Identify which cell holds the provided text, then report its [X, Y] central coordinate. 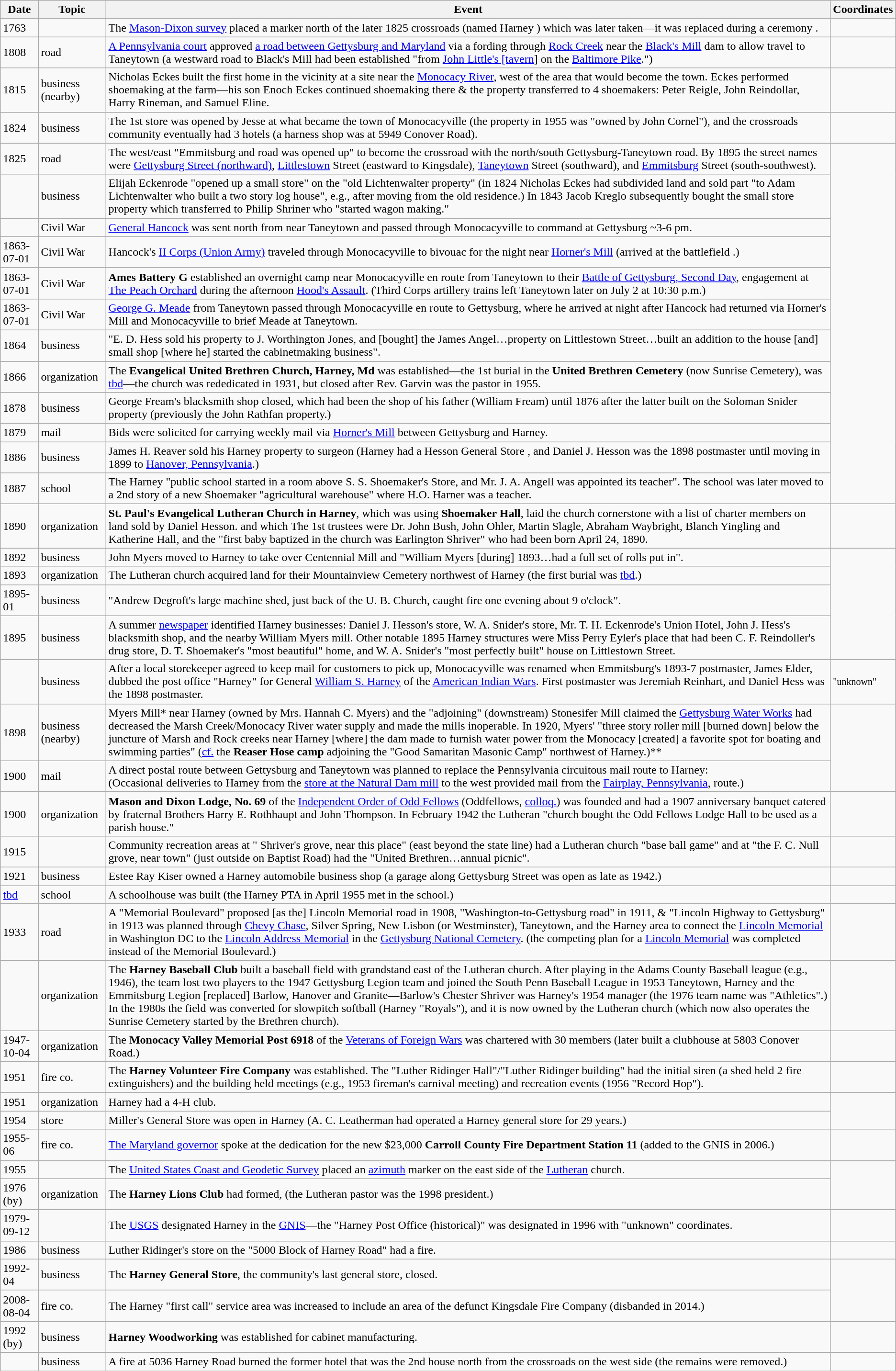
The Maryland governor spoke at the dedication for the new $23,000 Carroll County Fire Department Station 11 (added to the GNIS in 2006.) [468, 1145]
The Lutheran church acquired land for their Mountainview Cemetery northwest of Harney (the first burial was tbd.) [468, 575]
1915 [19, 851]
1921 [19, 876]
1825 [19, 159]
1898 [19, 732]
1886 [19, 458]
1992-04 [19, 1274]
1892 [19, 557]
"Andrew Degroft's large machine shed, just back of the U. B. Church, caught fire one evening about 9 o'clock". [468, 600]
Hancock's II Corps (Union Army) traveled through Monocacyville to bivouac for the night near Horner's Mill (arrived at the battlefield .) [468, 252]
Date [19, 10]
1954 [19, 1120]
The United States Coast and Geodetic Survey placed an azimuth marker on the east side of the Lutheran church. [468, 1169]
1955 [19, 1169]
2008-08-04 [19, 1306]
1933 [19, 933]
1893 [19, 575]
John Myers moved to Harney to take over Centennial Mill and "William Myers [during] 1893…had a full set of rolls put in". [468, 557]
Miller's General Store was open in Harney (A. C. Leatherman had operated a Harney general store for 29 years.) [468, 1120]
"unknown" [863, 682]
1887 [19, 488]
Harney had a 4-H club. [468, 1102]
A schoolhouse was built (the Harney PTA in April 1955 met in the school.) [468, 895]
The Monocacy Valley Memorial Post 6918 of the Veterans of Foreign Wars was chartered with 30 members (later built a clubhouse at 5803 Conover Road.) [468, 1046]
The Harney General Store, the community's last general store, closed. [468, 1274]
1992 (by) [19, 1337]
Topic [72, 10]
The Harney "first call" service area was increased to include an area of the defunct Kingsdale Fire Company (disbanded in 2014.) [468, 1306]
1864 [19, 346]
1815 [19, 90]
tbd [19, 895]
1878 [19, 408]
1763 [19, 28]
A fire at 5036 Harney Road burned the former hotel that was the 2nd house north from the crossroads on the west side (the remains were removed.) [468, 1361]
The Harney Lions Club had formed, (the Lutheran pastor was the 1998 president.) [468, 1194]
1979-09-12 [19, 1225]
Harney Woodworking was established for cabinet manufacturing. [468, 1337]
The USGS designated Harney in the GNIS—the "Harney Post Office (historical)" was designated in 1996 with "unknown" coordinates. [468, 1225]
Estee Ray Kiser owned a Harney automobile business shop (a garage along Gettysburg Street was open as late as 1942.) [468, 876]
1955-06 [19, 1145]
1879 [19, 433]
1947-10-04 [19, 1046]
1808 [19, 53]
1895-01 [19, 600]
1976 (by) [19, 1194]
1866 [19, 376]
1890 [19, 526]
Luther Ridinger's store on the "5000 Block of Harney Road" had a fire. [468, 1250]
1895 [19, 638]
store [72, 1120]
1986 [19, 1250]
Event [468, 10]
Bids were solicited for carrying weekly mail via Horner's Mill between Gettysburg and Harney. [468, 433]
The Mason-Dixon survey placed a marker north of the later 1825 crossroads (named Harney ) which was later taken—it was replaced during a ceremony . [468, 28]
Coordinates [863, 10]
General Hancock was sent north from near Taneytown and passed through Monocacyville to command at Gettysburg ~3-6 pm. [468, 227]
1824 [19, 127]
